For the text-containing cell, return its midpoint in [x, y] coordinate format. 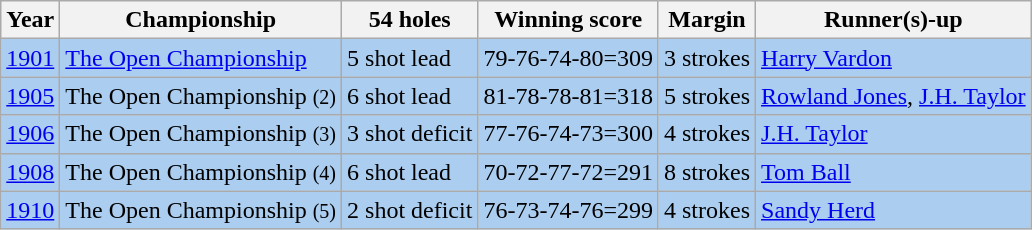
5 shot lead [410, 58]
5 strokes [706, 96]
79-76-74-80=309 [568, 58]
1905 [30, 96]
Margin [706, 20]
1906 [30, 134]
1908 [30, 172]
The Open Championship (5) [201, 210]
Runner(s)-up [894, 20]
The Open Championship [201, 58]
The Open Championship (4) [201, 172]
70-72-77-72=291 [568, 172]
J.H. Taylor [894, 134]
Rowland Jones, J.H. Taylor [894, 96]
54 holes [410, 20]
3 strokes [706, 58]
Winning score [568, 20]
8 strokes [706, 172]
1901 [30, 58]
The Open Championship (2) [201, 96]
Harry Vardon [894, 58]
Championship [201, 20]
Tom Ball [894, 172]
76-73-74-76=299 [568, 210]
Year [30, 20]
81-78-78-81=318 [568, 96]
1910 [30, 210]
77-76-74-73=300 [568, 134]
3 shot deficit [410, 134]
The Open Championship (3) [201, 134]
Sandy Herd [894, 210]
2 shot deficit [410, 210]
